Extract the [x, y] coordinate from the center of the cell holding the provided text.  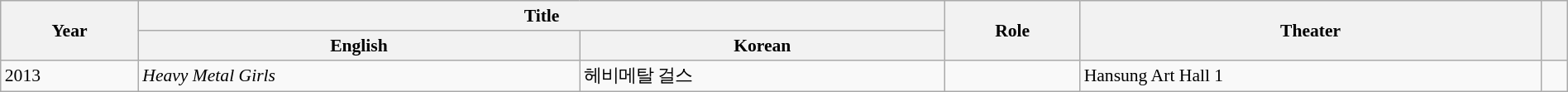
2013 [69, 76]
Title [542, 16]
Korean [762, 45]
Role [1012, 30]
Hansung Art Hall 1 [1311, 76]
헤비메탈 걸스 [762, 76]
Year [69, 30]
Theater [1311, 30]
English [359, 45]
Heavy Metal Girls [359, 76]
